Extract the [X, Y] coordinate from the center of the cell holding the provided text.  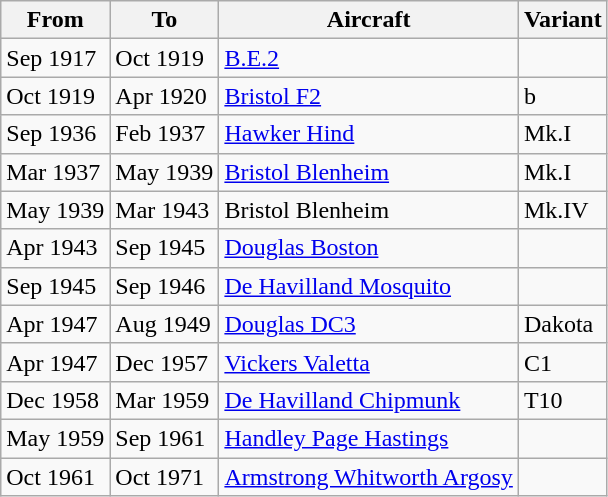
Sep 1936 [56, 134]
Dec 1958 [56, 400]
De Havilland Chipmunk [369, 400]
Armstrong Whitworth Argosy [369, 477]
Variant [562, 20]
Sep 1961 [164, 438]
Mk.IV [562, 210]
Vickers Valetta [369, 362]
Aircraft [369, 20]
Apr 1920 [164, 96]
Oct 1971 [164, 477]
May 1959 [56, 438]
Hawker Hind [369, 134]
Dec 1957 [164, 362]
Oct 1961 [56, 477]
Handley Page Hastings [369, 438]
Mar 1937 [56, 172]
Bristol F2 [369, 96]
De Havilland Mosquito [369, 286]
Feb 1937 [164, 134]
Apr 1943 [56, 248]
To [164, 20]
Aug 1949 [164, 324]
Douglas DC3 [369, 324]
From [56, 20]
T10 [562, 400]
Sep 1946 [164, 286]
Sep 1917 [56, 58]
b [562, 96]
C1 [562, 362]
Douglas Boston [369, 248]
Mar 1943 [164, 210]
Mar 1959 [164, 400]
Dakota [562, 324]
B.E.2 [369, 58]
